Capture the cell that displays the provided text and extract its (X, Y) central coordinate. 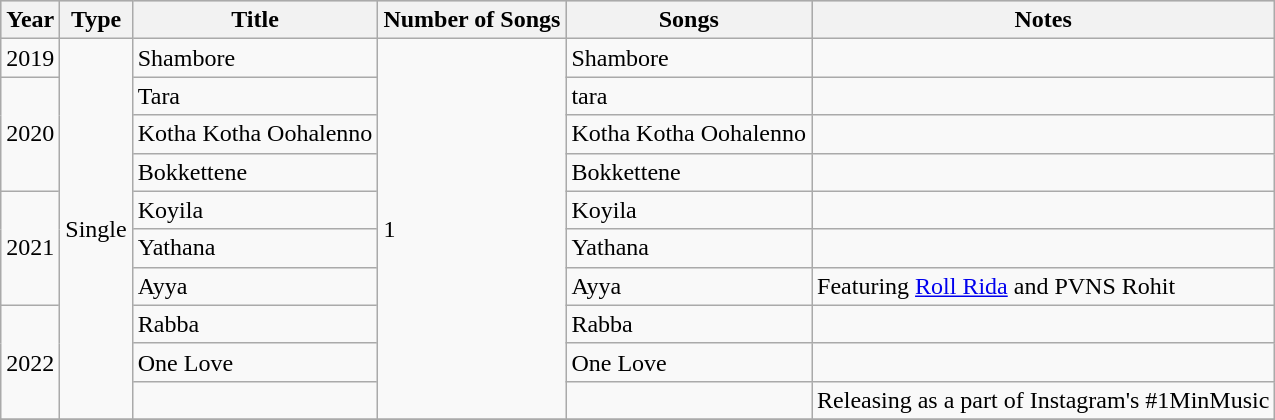
Notes (1044, 20)
Year (30, 20)
Tara (255, 96)
2022 (30, 362)
Releasing as a part of Instagram's #1MinMusic (1044, 400)
Songs (689, 20)
Title (255, 20)
2021 (30, 248)
2019 (30, 58)
Single (96, 230)
2020 (30, 134)
1 (472, 230)
tara (689, 96)
Featuring Roll Rida and PVNS Rohit (1044, 286)
Number of Songs (472, 20)
Type (96, 20)
